Detect which cell encompasses the target text, then output its (X, Y) center coordinate. 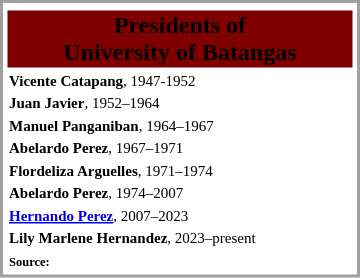
Abelardo Perez, 1974–2007 (180, 193)
Juan Javier, 1952–1964 (180, 103)
Abelardo Perez, 1967–1971 (180, 148)
Manuel Panganiban, 1964–1967 (180, 126)
Hernando Perez, 2007–2023 (180, 216)
Flordeliza Arguelles, 1971–1974 (180, 170)
Lily Marlene Hernandez, 2023–present (180, 238)
Source: (180, 260)
Presidents of University of Batangas (180, 38)
Vicente Catapang, 1947-1952 (180, 80)
